Provide the (X, Y) coordinate of the cell's center where the given text is located.  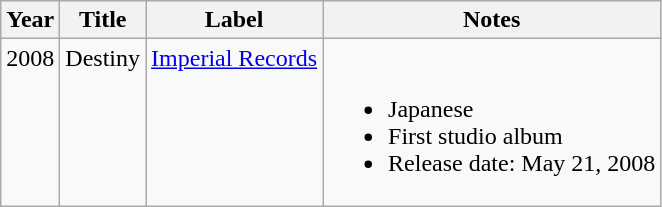
JapaneseFirst studio albumRelease date: May 21, 2008 (492, 122)
Imperial Records (234, 122)
2008 (30, 122)
Title (103, 20)
Label (234, 20)
Destiny (103, 122)
Year (30, 20)
Notes (492, 20)
